Locate the cell with the specified text and output its [x, y] center coordinate. 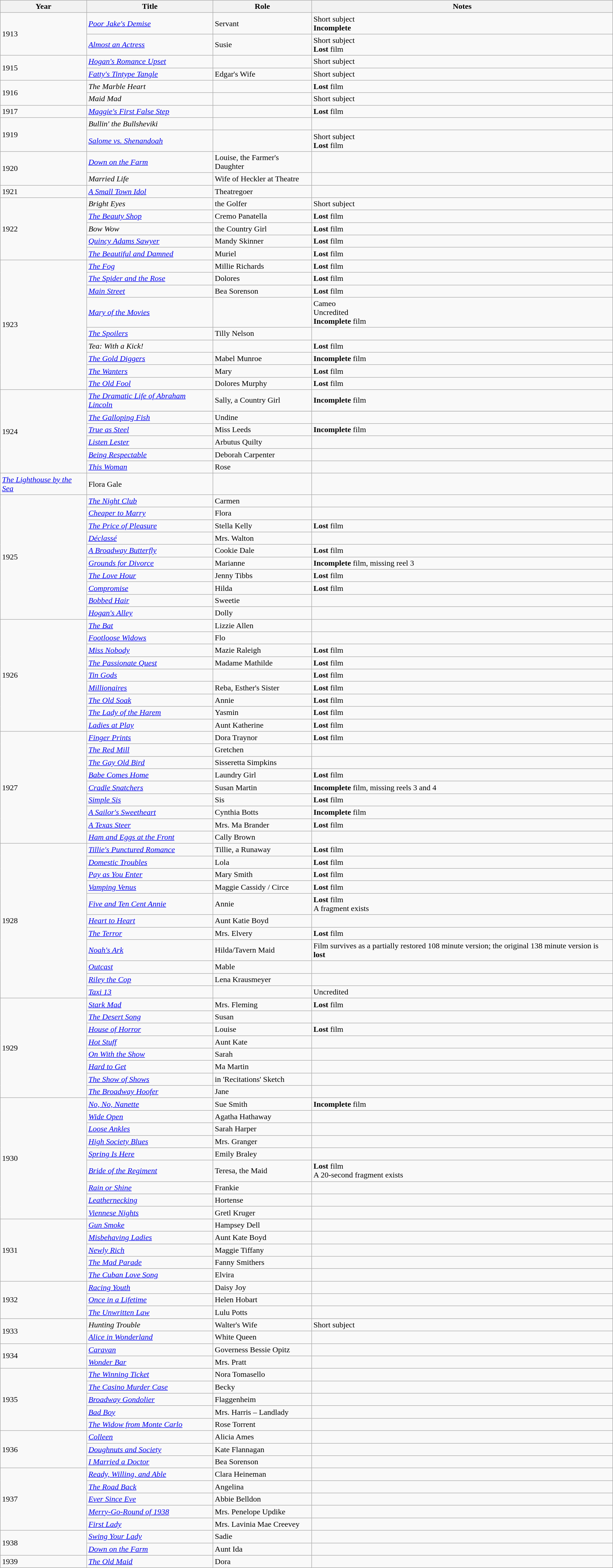
1935 [44, 1399]
1922 [44, 229]
Susan Martin [263, 787]
Mrs. Harris – Landlady [263, 1412]
Flora Gale [150, 484]
Taxi 13 [150, 992]
The Galloping Fish [150, 417]
Tea: With a Kick! [150, 346]
Notes [462, 7]
House of Horror [150, 1029]
The Show of Shows [150, 1079]
Miss Nobody [150, 650]
Déclassé [150, 538]
Broadway Gondolier [150, 1399]
1917 [44, 111]
Once in a Lifetime [150, 1300]
Bright Eyes [150, 204]
1927 [44, 788]
Wife of Heckler at Theatre [263, 179]
Ham and Eggs at the Front [150, 837]
the Golfer [263, 204]
1930 [44, 1158]
Helen Hobart [263, 1300]
1913 [44, 34]
Sis [263, 800]
The Bat [150, 626]
Ready, Willing, and Able [150, 1474]
Yasmin [263, 713]
Misbehaving Ladies [150, 1237]
Becky [263, 1387]
Role [263, 7]
Incomplete film, missing reels 3 and 4 [462, 787]
Cookie Dale [263, 551]
The Cuban Love Song [150, 1275]
Almost an Actress [150, 45]
Flo [263, 638]
Aunt Kate Boyd [263, 1237]
Lola [263, 862]
The Old Fool [150, 383]
Mable [263, 967]
Gretl Kruger [263, 1212]
Short subject Incomplete [462, 24]
Salome vs. Shenandoah [150, 141]
Swing Your Lady [150, 1537]
Merry-Go-Round of 1938 [150, 1512]
White Queen [263, 1337]
Aunt Katie Boyd [263, 921]
1937 [44, 1499]
Cameo Uncredited Incomplete film [462, 312]
Hogan's Alley [150, 613]
Aunt Kate [263, 1042]
High Society Blues [150, 1141]
Maggie's First False Step [150, 111]
Gretchen [263, 750]
A Small Town Idol [150, 191]
Laundry Girl [263, 775]
Bow Wow [150, 229]
Dolly [263, 613]
Dora Traynor [263, 738]
1926 [44, 676]
The Beautiful and Damned [150, 254]
I Married a Doctor [150, 1462]
1925 [44, 557]
Bride of the Regiment [150, 1171]
Wonder Bar [150, 1362]
Simple Sis [150, 800]
The Old Maid [150, 1561]
The Terror [150, 933]
1934 [44, 1356]
Sisseretta Simpkins [263, 762]
Hot Stuff [150, 1042]
Fatty's Tintype Tangle [150, 74]
Lizzie Allen [263, 626]
Susan [263, 1017]
The Gay Old Bird [150, 762]
Cremo Panatella [263, 216]
Vamping Venus [150, 887]
Leathernecking [150, 1200]
Bobbed Hair [150, 600]
Gun Smoke [150, 1225]
Stella Kelly [263, 526]
Edgar's Wife [263, 74]
Mrs. Granger [263, 1141]
Mrs. Ma Brander [263, 825]
The Casino Murder Case [150, 1387]
On With the Show [150, 1054]
First Lady [150, 1524]
Year [44, 7]
The Broadway Hoofer [150, 1092]
Millie Richards [263, 266]
Domestic Troubles [150, 862]
The Love Hour [150, 575]
Frankie [263, 1188]
Film survives as a partially restored 108 minute version; the original 138 minute version is lost [462, 950]
Clara Heineman [263, 1474]
The Spider and the Rose [150, 279]
Uncredited [462, 992]
Lost film A 20-second fragment exists [462, 1171]
Agatha Hathaway [263, 1117]
1920 [44, 168]
Quincy Adams Sawyer [150, 241]
Elvira [263, 1275]
Babe Comes Home [150, 775]
The Road Back [150, 1487]
The Red Mill [150, 750]
1936 [44, 1449]
Wide Open [150, 1117]
The Lady of the Harem [150, 713]
Hogan's Romance Upset [150, 62]
Ma Martin [263, 1067]
Nora Tomasello [263, 1375]
The Mad Parade [150, 1263]
Finger Prints [150, 738]
The Lighthouse by the Sea [44, 484]
Millionaires [150, 688]
Susie [263, 45]
Mary Smith [263, 875]
Alice in Wonderland [150, 1337]
Lena Krausmeyer [263, 979]
Mazie Raleigh [263, 650]
Rose Torrent [263, 1424]
The Night Club [150, 501]
Deborah Carpenter [263, 455]
The Unwritten Law [150, 1312]
Compromise [150, 588]
Pay as You Enter [150, 875]
in 'Recitations' Sketch [263, 1079]
Abbie Belldon [263, 1499]
The Gold Diggers [150, 358]
Married Life [150, 179]
Bad Boy [150, 1412]
Kate Flannagan [263, 1449]
1915 [44, 68]
Muriel [263, 254]
Governess Bessie Opitz [263, 1350]
Angelina [263, 1487]
Rain or Shine [150, 1188]
The Widow from Monte Carlo [150, 1424]
Alicia Ames [263, 1437]
The Fog [150, 266]
Mabel Munroe [263, 358]
the Country Girl [263, 229]
The Spoilers [150, 334]
1921 [44, 191]
This Woman [150, 467]
True as Steel [150, 430]
Arbutus Quilty [263, 442]
Being Respectable [150, 455]
Main Street [150, 291]
The Passionate Quest [150, 663]
Dolores [263, 279]
Stark Mad [150, 1004]
Louise [263, 1029]
Colleen [150, 1437]
1938 [44, 1543]
Loose Ankles [150, 1129]
The Beauty Shop [150, 216]
Louise, the Farmer's Daughter [263, 162]
Maggie Tiffany [263, 1250]
A Broadway Butterfly [150, 551]
Dolores Murphy [263, 383]
The Dramatic Life of Abraham Lincoln [150, 400]
Jane [263, 1092]
Ladies at Play [150, 725]
Cynthia Botts [263, 812]
Mary of the Movies [150, 312]
No, No, Nanette [150, 1104]
Daisy Joy [263, 1287]
1916 [44, 93]
Hilda/Tavern Maid [263, 950]
Madame Mathilde [263, 663]
Reba, Esther's Sister [263, 688]
Spring Is Here [150, 1154]
Lulu Potts [263, 1312]
Mrs. Penelope Updike [263, 1512]
Viennese Nights [150, 1212]
Hilda [263, 588]
Aunt Ida [263, 1549]
1929 [44, 1048]
Noah's Ark [150, 950]
Aunt Katherine [263, 725]
Grounds for Divorce [150, 563]
Doughnuts and Society [150, 1449]
1923 [44, 325]
Jenny Tibbs [263, 575]
Mary [263, 371]
1931 [44, 1250]
Footloose Widows [150, 638]
The Old Soak [150, 700]
The Marble Heart [150, 86]
1919 [44, 134]
Hunting Trouble [150, 1325]
Tillie, a Runaway [263, 850]
The Wanters [150, 371]
1928 [44, 921]
Sweetie [263, 600]
Hard to Get [150, 1067]
The Desert Song [150, 1017]
Flora [263, 513]
Cheaper to Marry [150, 513]
Sarah Harper [263, 1129]
Sally, a Country Girl [263, 400]
Mrs. Walton [263, 538]
Mrs. Lavinia Mae Creevey [263, 1524]
Dora [263, 1561]
Cally Brown [263, 837]
1933 [44, 1331]
Sue Smith [263, 1104]
Incomplete film, missing reel 3 [462, 563]
Hampsey Dell [263, 1225]
Poor Jake's Demise [150, 24]
The Winning Ticket [150, 1375]
Mrs. Elvery [263, 933]
Ever Since Eve [150, 1499]
Teresa, the Maid [263, 1171]
Marianne [263, 563]
Mrs. Pratt [263, 1362]
Title [150, 7]
Mrs. Fleming [263, 1004]
1924 [44, 431]
Heart to Heart [150, 921]
Tin Gods [150, 675]
Mandy Skinner [263, 241]
A Sailor's Sweetheart [150, 812]
Emily Braley [263, 1154]
Newly Rich [150, 1250]
Riley the Cop [150, 979]
Racing Youth [150, 1287]
Outcast [150, 967]
Listen Lester [150, 442]
Undine [263, 417]
Hortense [263, 1200]
Theatregoer [263, 191]
Miss Leeds [263, 430]
Maid Mad [150, 99]
Caravan [150, 1350]
Five and Ten Cent Annie [150, 904]
1939 [44, 1561]
Cradle Snatchers [150, 787]
Bullin' the Bullsheviki [150, 124]
A Texas Steer [150, 825]
Walter's Wife [263, 1325]
1932 [44, 1300]
Flaggenheim [263, 1399]
Fanny Smithers [263, 1263]
The Price of Pleasure [150, 526]
Tilly Nelson [263, 334]
Rose [263, 467]
Maggie Cassidy / Circe [263, 887]
Carmen [263, 501]
Servant [263, 24]
Tillie's Punctured Romance [150, 850]
Sadie [263, 1537]
Lost film A fragment exists [462, 904]
Sarah [263, 1054]
